Locate the cell with the specified text and output its (X, Y) center coordinate. 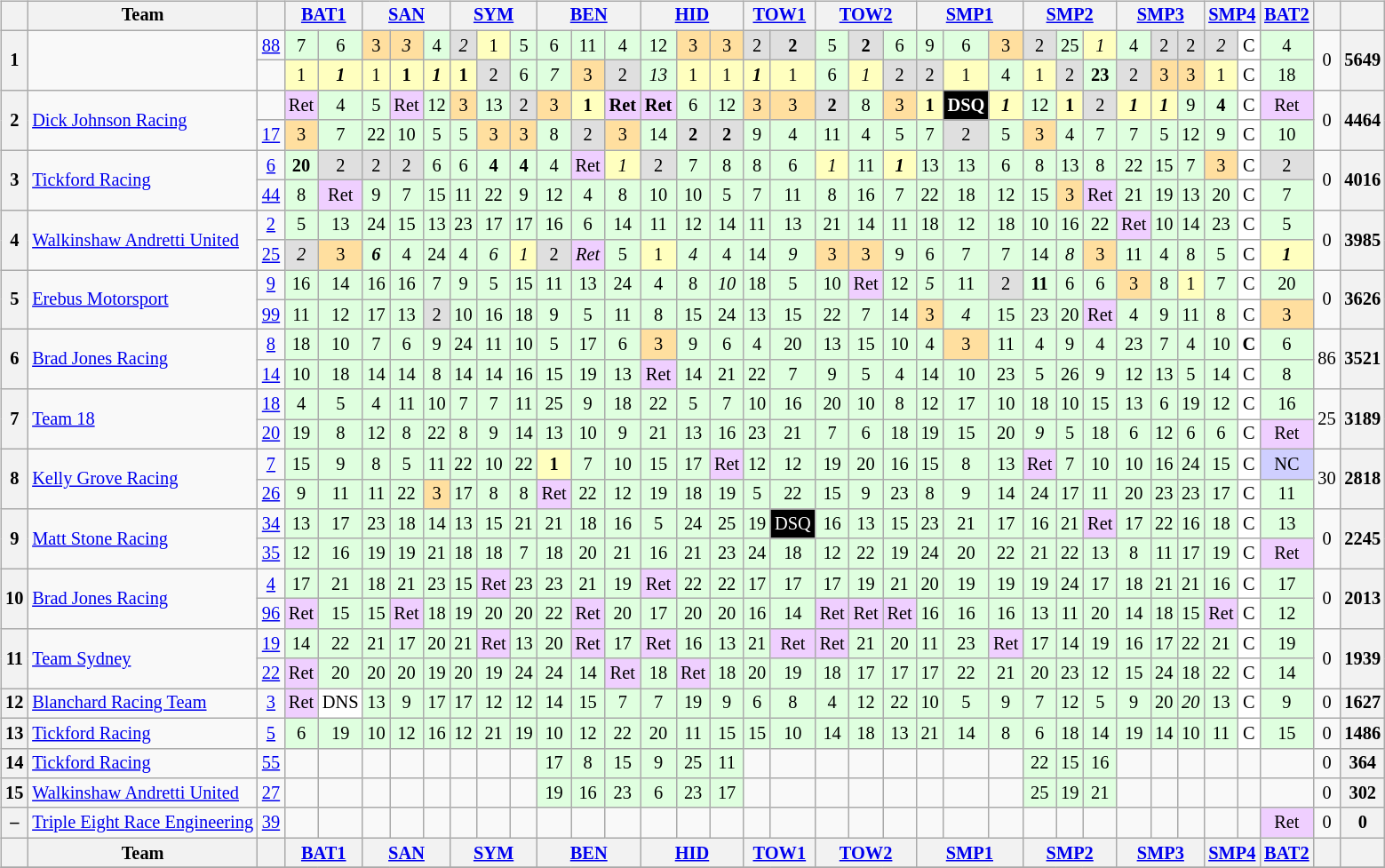
NC (1286, 464)
34 (271, 524)
364 (1363, 763)
39 (271, 823)
35 (271, 553)
Team Sydney (142, 657)
1627 (1363, 704)
88 (271, 45)
DNS (340, 704)
55 (271, 763)
96 (271, 614)
27 (271, 793)
44 (271, 195)
2013 (1363, 599)
3626 (1363, 300)
4016 (1363, 179)
3521 (1363, 359)
Dick Johnson Racing (142, 121)
Blanchard Racing Team (142, 704)
– (14, 823)
2818 (1363, 478)
Kelly Grove Racing (142, 478)
Erebus Motorsport (142, 300)
Matt Stone Racing (142, 538)
99 (271, 315)
86 (1326, 359)
1939 (1363, 657)
30 (1326, 478)
302 (1363, 793)
4464 (1363, 121)
5649 (1363, 60)
Triple Eight Race Engineering (142, 823)
2245 (1363, 538)
3189 (1363, 419)
1486 (1363, 733)
Team 18 (142, 419)
3985 (1363, 240)
